Pinpoint the cell where the given text exists, returning its (x, y) midpoint coordinate. 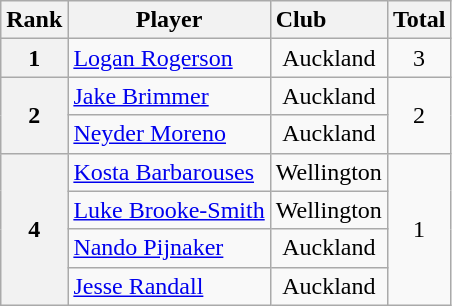
Luke Brooke-Smith (169, 210)
Jesse Randall (169, 286)
Nando Pijnaker (169, 248)
Kosta Barbarouses (169, 172)
4 (34, 229)
Total (419, 20)
Player (169, 20)
Logan Rogerson (169, 58)
Club (328, 20)
3 (419, 58)
Neyder Moreno (169, 134)
Jake Brimmer (169, 96)
Rank (34, 20)
